Scan for the cell matching the given text and deliver its [X, Y] coordinate at center. 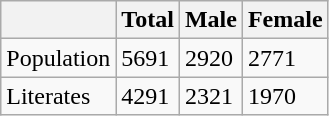
5691 [148, 58]
Total [148, 20]
Literates [58, 96]
2771 [285, 58]
2321 [210, 96]
2920 [210, 58]
Population [58, 58]
4291 [148, 96]
Female [285, 20]
Male [210, 20]
1970 [285, 96]
